Return the [X, Y] coordinate for the center point of the cell that contains the specified text.  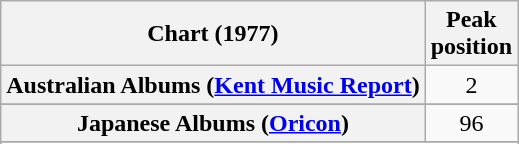
Chart (1977) [213, 34]
Australian Albums (Kent Music Report) [213, 85]
Japanese Albums (Oricon) [213, 123]
2 [471, 85]
Peakposition [471, 34]
96 [471, 123]
